Return the [x, y] coordinate for the center point of the cell that contains the specified text.  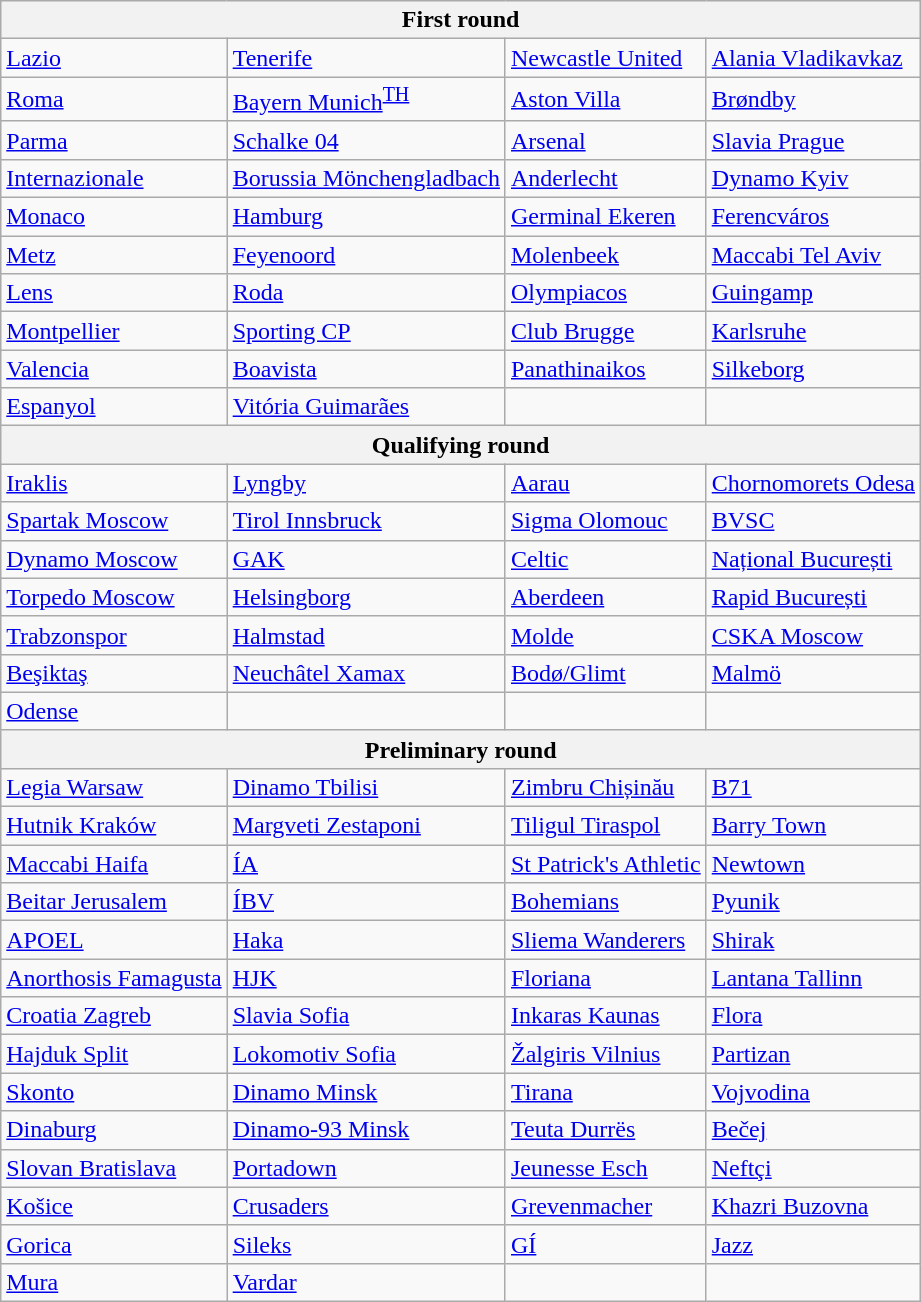
Sporting CP [366, 331]
Lazio [114, 58]
Slavia Prague [813, 140]
Valencia [114, 369]
Borussia Mönchengladbach [366, 178]
Dinamo Tbilisi [366, 787]
Dinamo Minsk [366, 1092]
Legia Warsaw [114, 787]
Inkaras Kaunas [606, 1016]
Spartak Moscow [114, 521]
B71 [813, 787]
St Patrick's Athletic [606, 864]
Lyngby [366, 483]
Beşiktaş [114, 673]
Shirak [813, 940]
Bayern MunichTH [366, 100]
Odense [114, 711]
Grevenmacher [606, 1206]
ÍBV [366, 902]
Portadown [366, 1168]
Floriana [606, 978]
Helsingborg [366, 597]
Vardar [366, 1282]
Gorica [114, 1244]
Silkeborg [813, 369]
Aberdeen [606, 597]
Neftçi [813, 1168]
GÍ [606, 1244]
Aston Villa [606, 100]
Aarau [606, 483]
Torpedo Moscow [114, 597]
Metz [114, 255]
Hamburg [366, 217]
Espanyol [114, 407]
Schalke 04 [366, 140]
Arsenal [606, 140]
Monaco [114, 217]
Germinal Ekeren [606, 217]
Parma [114, 140]
Partizan [813, 1054]
Pyunik [813, 902]
Malmö [813, 673]
Qualifying round [461, 445]
Slavia Sofia [366, 1016]
Halmstad [366, 635]
Panathinaikos [606, 369]
Hutnik Kraków [114, 826]
Barry Town [813, 826]
Croatia Zagreb [114, 1016]
GAK [366, 559]
Molde [606, 635]
APOEL [114, 940]
Crusaders [366, 1206]
ÍA [366, 864]
Sigma Olomouc [606, 521]
Khazri Buzovna [813, 1206]
Club Brugge [606, 331]
Molenbeek [606, 255]
CSKA Moscow [813, 635]
Montpellier [114, 331]
HJK [366, 978]
Vitória Guimarães [366, 407]
Dynamo Kyiv [813, 178]
Lens [114, 293]
Sileks [366, 1244]
Maccabi Tel Aviv [813, 255]
Jeunesse Esch [606, 1168]
Guingamp [813, 293]
Preliminary round [461, 749]
Sliema Wanderers [606, 940]
Bodø/Glimt [606, 673]
Brøndby [813, 100]
Tiligul Tiraspol [606, 826]
Lokomotiv Sofia [366, 1054]
Dynamo Moscow [114, 559]
Roda [366, 293]
Bohemians [606, 902]
Internazionale [114, 178]
Hajduk Split [114, 1054]
Alania Vladikavkaz [813, 58]
Vojvodina [813, 1092]
Slovan Bratislava [114, 1168]
Margveti Zestaponi [366, 826]
Dinaburg [114, 1130]
Teuta Durrës [606, 1130]
Bečej [813, 1130]
Jazz [813, 1244]
Trabzonspor [114, 635]
Karlsruhe [813, 331]
Tirana [606, 1092]
Național București [813, 559]
Tenerife [366, 58]
Anorthosis Famagusta [114, 978]
Ferencváros [813, 217]
Neuchâtel Xamax [366, 673]
Flora [813, 1016]
Olympiacos [606, 293]
Newtown [813, 864]
Maccabi Haifa [114, 864]
Beitar Jerusalem [114, 902]
BVSC [813, 521]
Mura [114, 1282]
Boavista [366, 369]
Skonto [114, 1092]
Zimbru Chișinău [606, 787]
Iraklis [114, 483]
Celtic [606, 559]
Dinamo-93 Minsk [366, 1130]
Žalgiris Vilnius [606, 1054]
Haka [366, 940]
First round [461, 20]
Chornomorets Odesa [813, 483]
Lantana Tallinn [813, 978]
Anderlecht [606, 178]
Newcastle United [606, 58]
Roma [114, 100]
Rapid București [813, 597]
Tirol Innsbruck [366, 521]
Košice [114, 1206]
Feyenoord [366, 255]
